Locate the cell with the specified text and output its [X, Y] center coordinate. 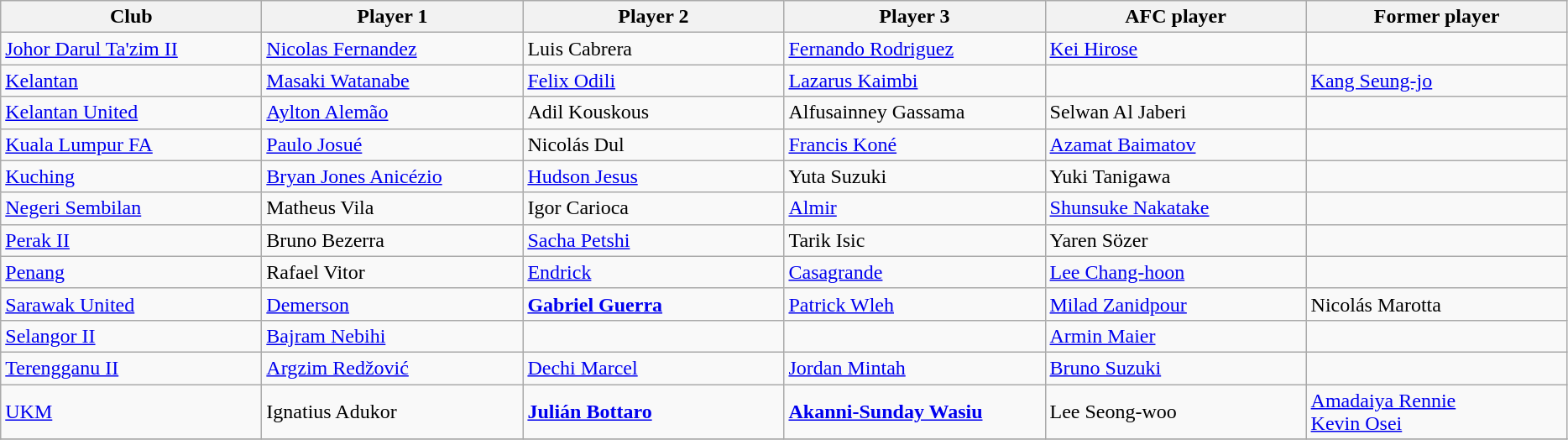
Bruno Bezerra [393, 240]
Francis Koné [915, 144]
Jordan Mintah [915, 368]
Hudson Jesus [653, 176]
Argzim Redžović [393, 368]
Igor Carioca [653, 208]
Milad Zanidpour [1175, 304]
Endrick [653, 272]
Terengganu II [131, 368]
Armin Maier [1175, 336]
Kelantan [131, 81]
Azamat Baimatov [1175, 144]
Paulo Josué [393, 144]
Kei Hirose [1175, 49]
Akanni-Sunday Wasiu [915, 411]
Kuching [131, 176]
Player 2 [653, 17]
Gabriel Guerra [653, 304]
Nicolás Dul [653, 144]
Masaki Watanabe [393, 81]
Fernando Rodriguez [915, 49]
Patrick Wleh [915, 304]
Casagrande [915, 272]
Yuta Suzuki [915, 176]
Bajram Nebihi [393, 336]
Nicolás Marotta [1437, 304]
Sacha Petshi [653, 240]
Lee Chang-hoon [1175, 272]
Dechi Marcel [653, 368]
Sarawak United [131, 304]
Negeri Sembilan [131, 208]
Johor Darul Ta'zim II [131, 49]
Amadaiya Rennie Kevin Osei [1437, 411]
Perak II [131, 240]
Bruno Suzuki [1175, 368]
Bryan Jones Anicézio [393, 176]
Yuki Tanigawa [1175, 176]
Kuala Lumpur FA [131, 144]
Selangor II [131, 336]
Luis Cabrera [653, 49]
Rafael Vitor [393, 272]
UKM [131, 411]
Tarik Isic [915, 240]
Felix Odili [653, 81]
Matheus Vila [393, 208]
Adil Kouskous [653, 113]
Lazarus Kaimbi [915, 81]
Kang Seung-jo [1437, 81]
Demerson [393, 304]
Aylton Alemão [393, 113]
Alfusainney Gassama [915, 113]
Lee Seong-woo [1175, 411]
Penang [131, 272]
Nicolas Fernandez [393, 49]
Player 1 [393, 17]
Player 3 [915, 17]
Shunsuke Nakatake [1175, 208]
Former player [1437, 17]
Almir [915, 208]
Kelantan United [131, 113]
AFC player [1175, 17]
Selwan Al Jaberi [1175, 113]
Club [131, 17]
Ignatius Adukor [393, 411]
Julián Bottaro [653, 411]
Yaren Sözer [1175, 240]
